Provide the (X, Y) coordinate of the cell's center where the given text is located.  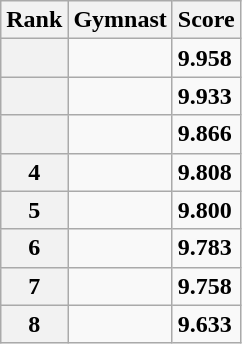
9.783 (206, 248)
9.800 (206, 210)
9.866 (206, 134)
Gymnast (120, 20)
Rank (34, 20)
9.958 (206, 58)
4 (34, 172)
7 (34, 286)
8 (34, 324)
9.933 (206, 96)
9.808 (206, 172)
Score (206, 20)
6 (34, 248)
9.633 (206, 324)
5 (34, 210)
9.758 (206, 286)
